Find where the given text appears and provide that cell's center as (x, y) coordinate. 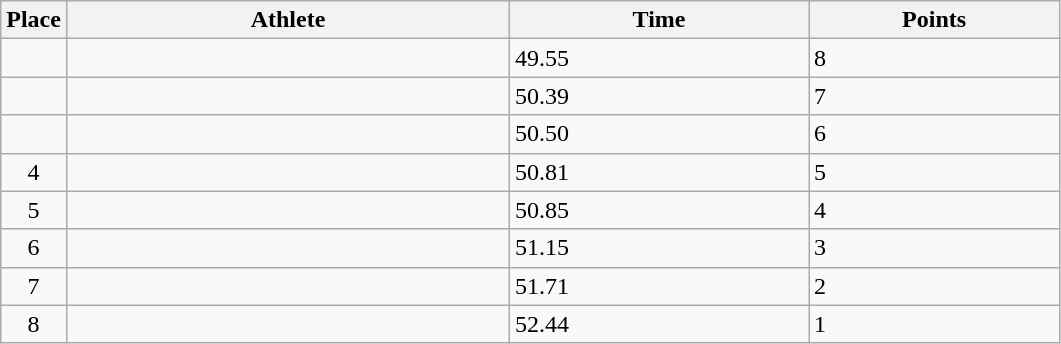
50.85 (660, 210)
51.71 (660, 286)
2 (934, 286)
Points (934, 20)
52.44 (660, 324)
49.55 (660, 58)
Time (660, 20)
1 (934, 324)
51.15 (660, 248)
50.39 (660, 96)
Place (34, 20)
3 (934, 248)
50.50 (660, 134)
50.81 (660, 172)
Athlete (288, 20)
